Output the (x, y) coordinate of the center of the cell containing the given text.  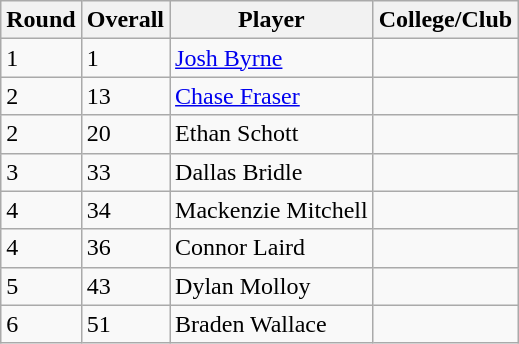
Dallas Bridle (272, 172)
33 (125, 172)
3 (41, 172)
Dylan Molloy (272, 286)
Player (272, 20)
College/Club (445, 20)
Josh Byrne (272, 58)
Chase Fraser (272, 96)
Connor Laird (272, 248)
Overall (125, 20)
Ethan Schott (272, 134)
20 (125, 134)
43 (125, 286)
51 (125, 324)
6 (41, 324)
36 (125, 248)
34 (125, 210)
13 (125, 96)
Braden Wallace (272, 324)
Round (41, 20)
5 (41, 286)
Mackenzie Mitchell (272, 210)
